Scan for the cell matching the given text and deliver its (X, Y) coordinate at center. 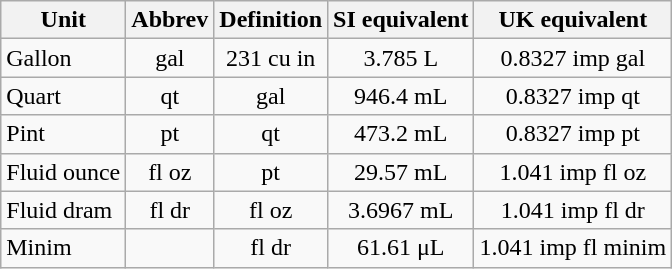
Minim (64, 248)
Abbrev (170, 20)
3.6967 mL (401, 210)
231 cu in (271, 58)
Definition (271, 20)
Fluid dram (64, 210)
SI equivalent (401, 20)
Unit (64, 20)
946.4 mL (401, 96)
1.041 imp fl minim (573, 248)
1.041 imp fl oz (573, 172)
3.785 L (401, 58)
Pint (64, 134)
61.61 μL (401, 248)
Gallon (64, 58)
473.2 mL (401, 134)
Fluid ounce (64, 172)
29.57 mL (401, 172)
Quart (64, 96)
UK equivalent (573, 20)
1.041 imp fl dr (573, 210)
0.8327 imp qt (573, 96)
0.8327 imp pt (573, 134)
0.8327 imp gal (573, 58)
